Output the [X, Y] coordinate of the center of the cell containing the given text.  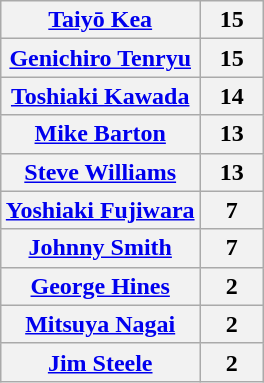
Steve Williams [100, 172]
Mitsuya Nagai [100, 324]
Johnny Smith [100, 248]
Mike Barton [100, 134]
Toshiaki Kawada [100, 96]
14 [232, 96]
Taiyō Kea [100, 20]
Yoshiaki Fujiwara [100, 210]
Genichiro Tenryu [100, 58]
George Hines [100, 286]
Jim Steele [100, 362]
